Provide the [x, y] coordinate of the cell's center where the given text is located.  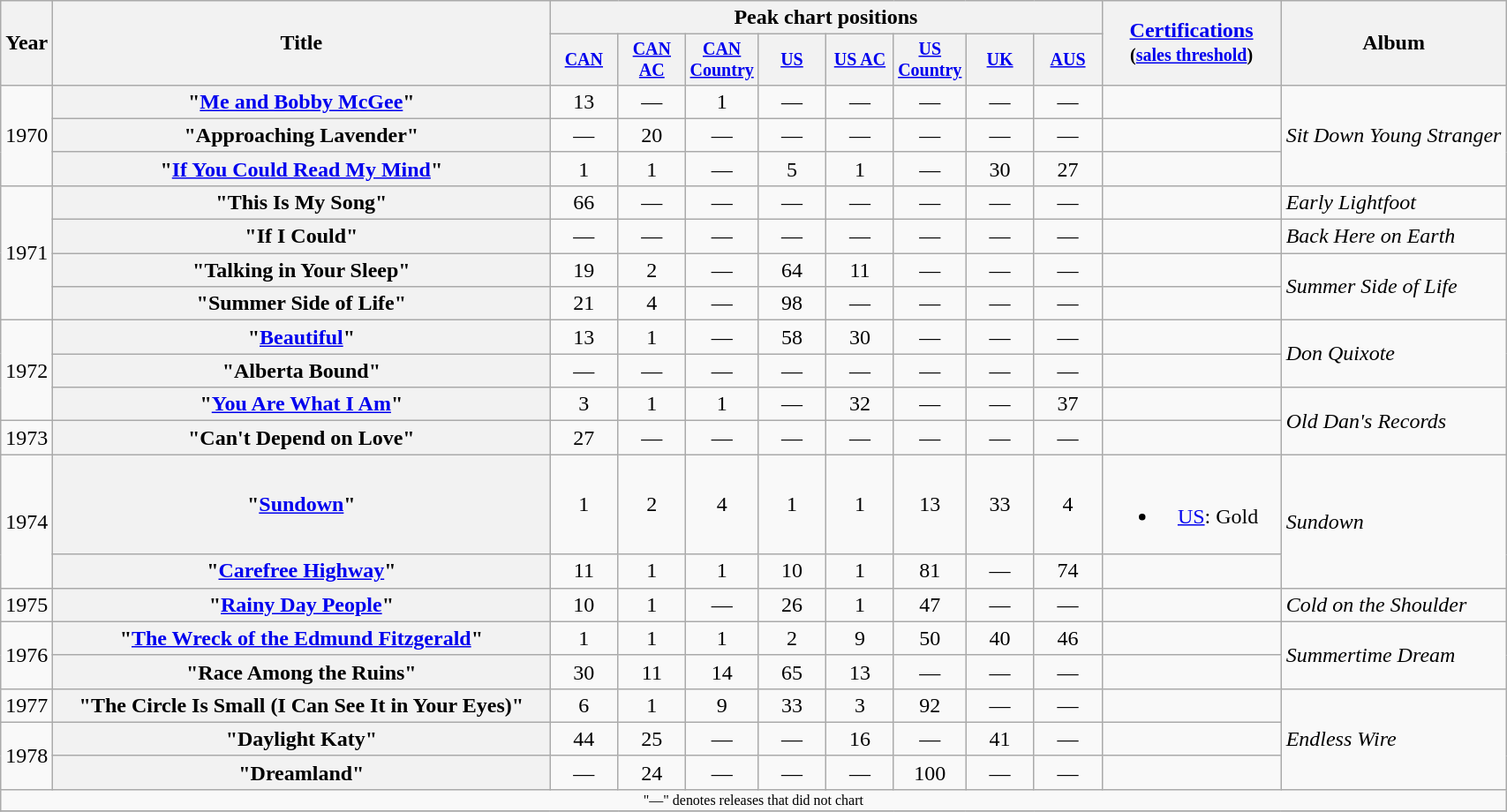
US AC [860, 60]
UK [999, 60]
41 [999, 739]
65 [791, 672]
"Race Among the Ruins" [302, 672]
"Dreamland" [302, 772]
32 [860, 404]
44 [584, 739]
Back Here on Earth [1393, 237]
"The Wreck of the Edmund Fitzgerald" [302, 638]
25 [652, 739]
US [791, 60]
1970 [26, 135]
81 [930, 571]
Sit Down Young Stranger [1393, 135]
1976 [26, 655]
1972 [26, 371]
"The Circle Is Small (I Can See It in Your Eyes)" [302, 705]
1975 [26, 605]
"Summer Side of Life" [302, 304]
"Beautiful" [302, 337]
Endless Wire [1393, 739]
98 [791, 304]
5 [791, 169]
6 [584, 705]
92 [930, 705]
Summertime Dream [1393, 655]
47 [930, 605]
Title [302, 43]
Year [26, 43]
1977 [26, 705]
1978 [26, 756]
46 [1068, 638]
Certifications(sales threshold) [1192, 43]
"Sundown" [302, 505]
Peak chart positions [826, 18]
US Country [930, 60]
21 [584, 304]
"Daylight Katy" [302, 739]
24 [652, 772]
1971 [26, 252]
58 [791, 337]
Summer Side of Life [1393, 287]
16 [860, 739]
20 [652, 135]
"This Is My Song" [302, 202]
74 [1068, 571]
CAN [584, 60]
66 [584, 202]
"If You Could Read My Mind" [302, 169]
40 [999, 638]
CAN AC [652, 60]
Cold on the Shoulder [1393, 605]
26 [791, 605]
"Me and Bobby McGee" [302, 101]
"—" denotes releases that did not chart [754, 800]
"If I Could" [302, 237]
1974 [26, 521]
CAN Country [722, 60]
"Alberta Bound" [302, 371]
"Approaching Lavender" [302, 135]
"Talking in Your Sleep" [302, 270]
Sundown [1393, 521]
37 [1068, 404]
"Rainy Day People" [302, 605]
Album [1393, 43]
100 [930, 772]
US: Gold [1192, 505]
Early Lightfoot [1393, 202]
19 [584, 270]
Old Dan's Records [1393, 421]
"You Are What I Am" [302, 404]
Don Quixote [1393, 354]
"Carefree Highway" [302, 571]
50 [930, 638]
"Can't Depend on Love" [302, 438]
64 [791, 270]
1973 [26, 438]
AUS [1068, 60]
14 [722, 672]
